Identify which cell holds the provided text, then report its [x, y] central coordinate. 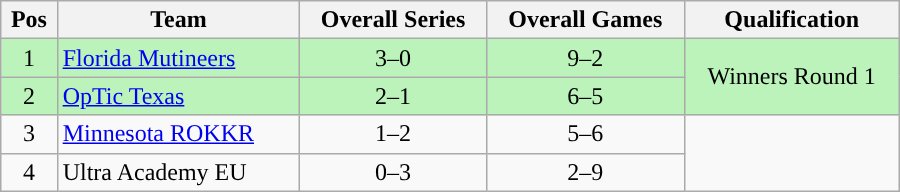
Minnesota ROKKR [178, 134]
Ultra Academy EU [178, 172]
2–9 [585, 172]
4 [29, 172]
5–6 [585, 134]
Pos [29, 20]
Winners Round 1 [792, 77]
9–2 [585, 58]
0–3 [394, 172]
3–0 [394, 58]
Team [178, 20]
3 [29, 134]
Overall Games [585, 20]
6–5 [585, 96]
Qualification [792, 20]
Overall Series [394, 20]
1–2 [394, 134]
Florida Mutineers [178, 58]
2–1 [394, 96]
2 [29, 96]
1 [29, 58]
OpTic Texas [178, 96]
